Determine the [X, Y] coordinate at the center of the cell enclosing the given text.  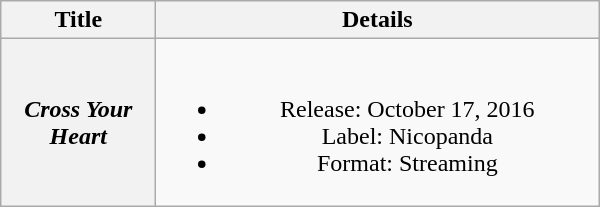
Release: October 17, 2016Label: NicopandaFormat: Streaming [378, 122]
Title [78, 20]
Details [378, 20]
Cross Your Heart [78, 122]
